Return the [X, Y] coordinate for the center point of the cell that contains the specified text.  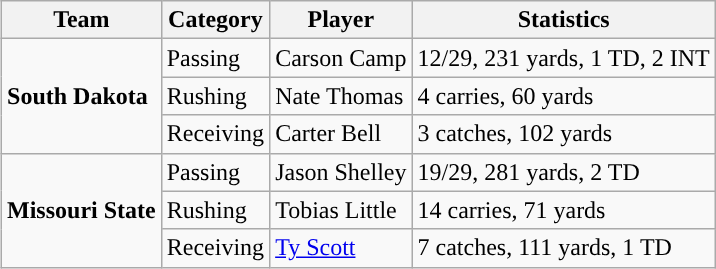
Statistics [564, 20]
Missouri State [82, 210]
7 catches, 111 yards, 1 TD [564, 248]
14 carries, 71 yards [564, 210]
Jason Shelley [341, 172]
Carter Bell [341, 134]
Player [341, 20]
Tobias Little [341, 210]
Carson Camp [341, 58]
Category [215, 20]
12/29, 231 yards, 1 TD, 2 INT [564, 58]
4 carries, 60 yards [564, 96]
3 catches, 102 yards [564, 134]
South Dakota [82, 96]
Team [82, 20]
Ty Scott [341, 248]
19/29, 281 yards, 2 TD [564, 172]
Nate Thomas [341, 96]
